Output the (x, y) coordinate of the center of the cell containing the given text.  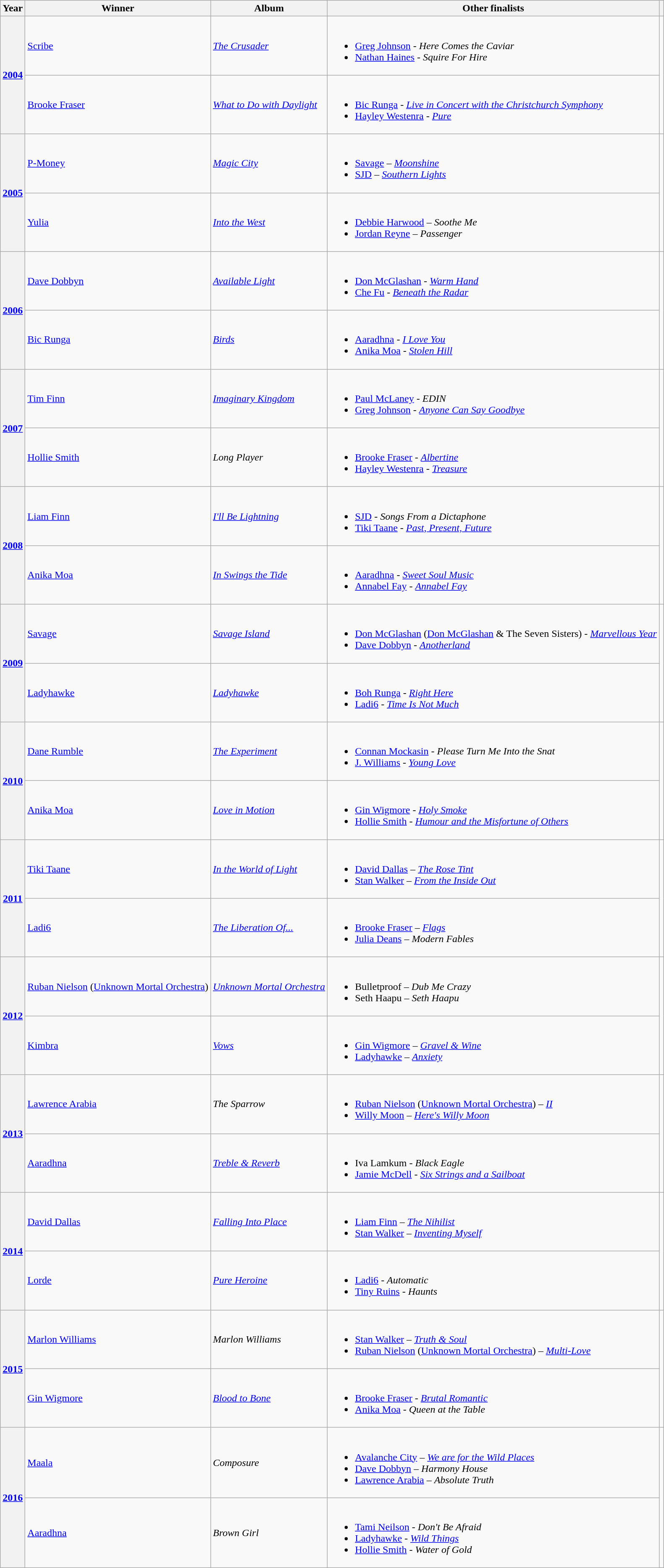
2016 (13, 1497)
Savage – MoonshineSJD – Southern Lights (493, 163)
Liam Finn – The NihilistStan Walker – Inventing Myself (493, 1222)
Brooke Fraser (118, 105)
Dane Rumble (118, 751)
P-Money (118, 163)
Brooke Fraser - AlbertineHayley Westenra - Treasure (493, 457)
The Experiment (269, 751)
Tami Neilson - Don't Be AfraidLadyhawke - Wild ThingsHollie Smith - Water of Gold (493, 1532)
Into the West (269, 222)
Hollie Smith (118, 457)
Liam Finn (118, 516)
Stan Walker – Truth & SoulRuban Nielson (Unknown Mortal Orchestra) – Multi-Love (493, 1339)
Bic Runga (118, 340)
Composure (269, 1463)
I'll Be Lightning (269, 516)
Tim Finn (118, 398)
Vows (269, 1045)
Magic City (269, 163)
The Sparrow (269, 1104)
Lorde (118, 1280)
Ladi6 - AutomaticTiny Ruins - Haunts (493, 1280)
Falling Into Place (269, 1222)
2010 (13, 781)
Long Player (269, 457)
Aaradhna - I Love YouAnika Moa - Stolen Hill (493, 340)
David Dallas – The Rose TintStan Walker – From the Inside Out (493, 869)
2006 (13, 310)
Gin Wigmore (118, 1398)
Aaradhna - Sweet Soul MusicAnnabel Fay - Annabel Fay (493, 575)
Gin Wigmore - Holy SmokeHollie Smith - Humour and the Misfortune of Others (493, 810)
Birds (269, 340)
Paul McLaney - EDINGreg Johnson - Anyone Can Say Goodbye (493, 398)
2005 (13, 193)
Treble & Reverb (269, 1163)
Boh Runga - Right HereLadi6 - Time Is Not Much (493, 693)
Brooke Fraser - Brutal RomanticAnika Moa - Queen at the Table (493, 1398)
Pure Heroine (269, 1280)
Winner (118, 8)
Yulia (118, 222)
2014 (13, 1251)
Debbie Harwood – Soothe MeJordan Reyne – Passenger (493, 222)
Maala (118, 1463)
Connan Mockasin - Please Turn Me Into the SnatJ. Williams - Young Love (493, 751)
Don McGlashan - Warm HandChe Fu - Beneath the Radar (493, 281)
The Liberation Of... (269, 928)
Other finalists (493, 8)
2015 (13, 1369)
Brown Girl (269, 1532)
Don McGlashan (Don McGlashan & The Seven Sisters) - Marvellous YearDave Dobbyn - Anotherland (493, 633)
Scribe (118, 46)
Unknown Mortal Orchestra (269, 987)
Year (13, 8)
Album (269, 8)
Available Light (269, 281)
Blood to Bone (269, 1398)
Kimbra (118, 1045)
What to Do with Daylight (269, 105)
2008 (13, 545)
2013 (13, 1133)
Gin Wigmore – Gravel & WineLadyhawke – Anxiety (493, 1045)
2007 (13, 428)
Ruban Nielson (Unknown Mortal Orchestra) – IIWilly Moon – Here's Willy Moon (493, 1104)
In Swings the Tide (269, 575)
David Dallas (118, 1222)
Dave Dobbyn (118, 281)
Ruban Nielson (Unknown Mortal Orchestra) (118, 987)
2011 (13, 898)
Imaginary Kingdom (269, 398)
In the World of Light (269, 869)
Greg Johnson - Here Comes the CaviarNathan Haines - Squire For Hire (493, 46)
Love in Motion (269, 810)
Tiki Taane (118, 869)
Savage Island (269, 633)
2012 (13, 1016)
2004 (13, 75)
Ladi6 (118, 928)
Savage (118, 633)
Brooke Fraser – FlagsJulia Deans – Modern Fables (493, 928)
Iva Lamkum - Black EagleJamie McDell - Six Strings and a Sailboat (493, 1163)
2009 (13, 663)
Avalanche City – We are for the Wild PlacesDave Dobbyn – Harmony HouseLawrence Arabia – Absolute Truth (493, 1463)
The Crusader (269, 46)
Lawrence Arabia (118, 1104)
Bulletproof – Dub Me CrazySeth Haapu – Seth Haapu (493, 987)
Bic Runga - Live in Concert with the Christchurch SymphonyHayley Westenra - Pure (493, 105)
SJD - Songs From a DictaphoneTiki Taane - Past, Present, Future (493, 516)
